From the cell containing the given text, extract its center point as [x, y] coordinate. 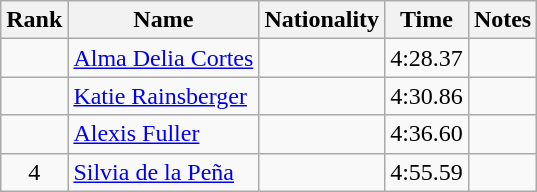
4:30.86 [427, 96]
Alma Delia Cortes [164, 58]
Notes [502, 20]
Silvia de la Peña [164, 172]
Katie Rainsberger [164, 96]
4:55.59 [427, 172]
4:36.60 [427, 134]
4:28.37 [427, 58]
Nationality [322, 20]
Name [164, 20]
Rank [34, 20]
4 [34, 172]
Alexis Fuller [164, 134]
Time [427, 20]
